Detect which cell encompasses the target text, then output its [x, y] center coordinate. 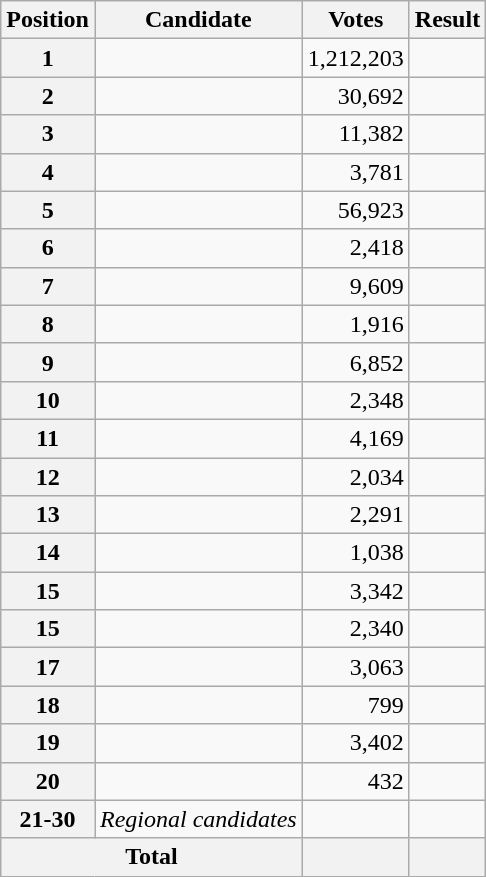
9 [48, 362]
12 [48, 477]
3 [48, 134]
Candidate [198, 20]
1,916 [356, 324]
Total [152, 857]
Votes [356, 20]
7 [48, 286]
4 [48, 172]
3,781 [356, 172]
17 [48, 667]
Position [48, 20]
2,340 [356, 629]
11,382 [356, 134]
2,348 [356, 400]
4,169 [356, 438]
Result [447, 20]
5 [48, 210]
11 [48, 438]
432 [356, 781]
3,342 [356, 591]
6,852 [356, 362]
10 [48, 400]
56,923 [356, 210]
3,402 [356, 743]
20 [48, 781]
1,212,203 [356, 58]
2,291 [356, 515]
6 [48, 248]
13 [48, 515]
1,038 [356, 553]
18 [48, 705]
3,063 [356, 667]
1 [48, 58]
2,418 [356, 248]
30,692 [356, 96]
8 [48, 324]
Regional candidates [198, 819]
2 [48, 96]
19 [48, 743]
21-30 [48, 819]
799 [356, 705]
14 [48, 553]
9,609 [356, 286]
2,034 [356, 477]
